From the cell containing the given text, extract its center point as (x, y) coordinate. 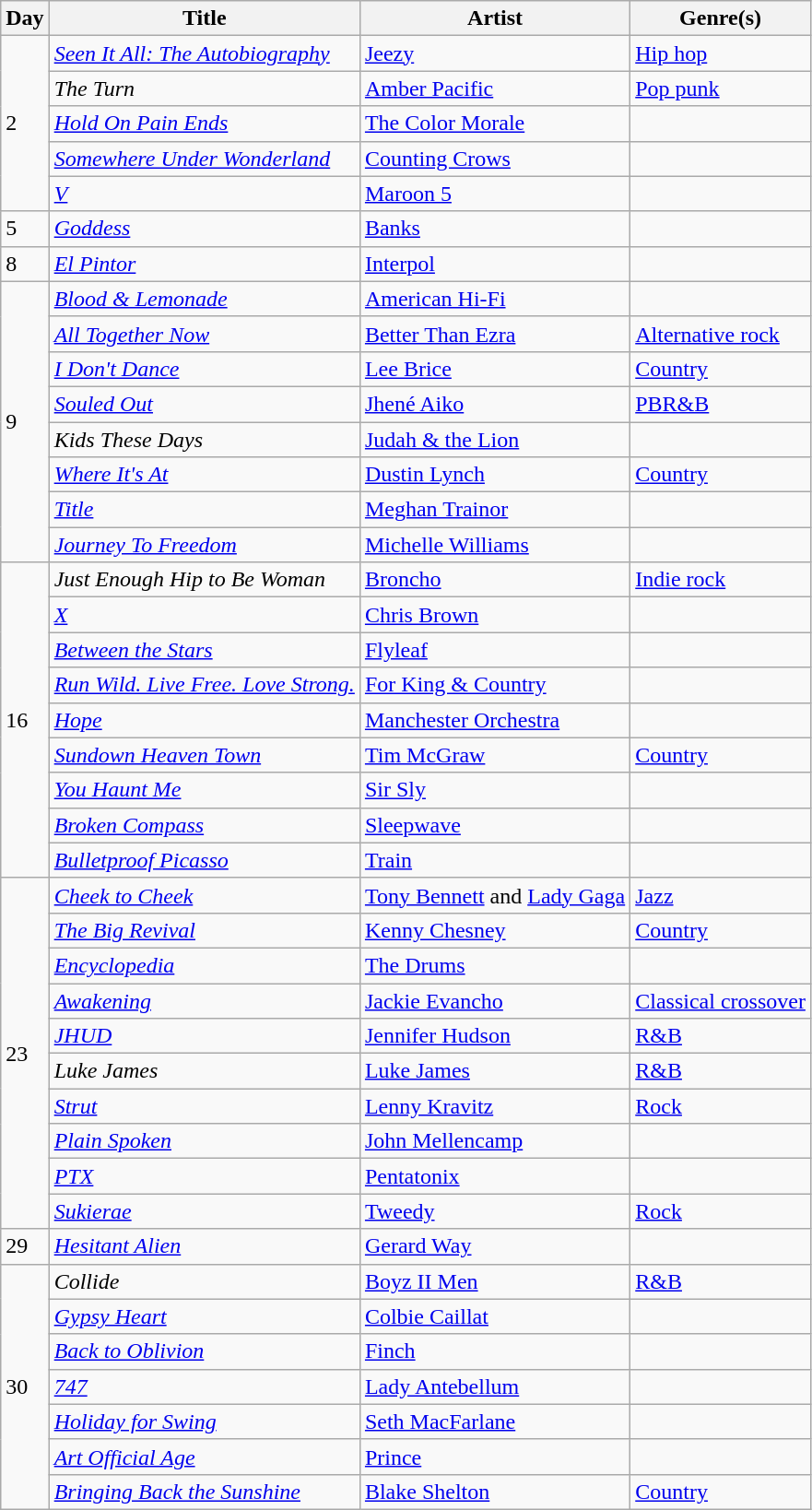
Chris Brown (494, 615)
Jackie Evancho (494, 1000)
Kids These Days (205, 440)
John Mellencamp (494, 1141)
Meghan Trainor (494, 510)
Finch (494, 1351)
Goddess (205, 229)
2 (25, 124)
Souled Out (205, 404)
Flyleaf (494, 650)
The Turn (205, 88)
Artist (494, 18)
Awakening (205, 1000)
Journey To Freedom (205, 545)
Broken Compass (205, 825)
El Pintor (205, 264)
Collide (205, 1281)
Day (25, 18)
All Together Now (205, 334)
Train (494, 860)
Classical crossover (721, 1000)
Just Enough Hip to Be Woman (205, 580)
Where It's At (205, 475)
Dustin Lynch (494, 475)
16 (25, 721)
The Color Morale (494, 124)
Back to Oblivion (205, 1351)
Jennifer Hudson (494, 1036)
Plain Spoken (205, 1141)
Better Than Ezra (494, 334)
Amber Pacific (494, 88)
Hold On Pain Ends (205, 124)
Jeezy (494, 53)
You Haunt Me (205, 790)
Hip hop (721, 53)
Somewhere Under Wonderland (205, 159)
Michelle Williams (494, 545)
Judah & the Lion (494, 440)
29 (25, 1246)
Strut (205, 1106)
Jhené Aiko (494, 404)
Seen It All: The Autobiography (205, 53)
The Big Revival (205, 930)
747 (205, 1386)
30 (25, 1386)
Bulletproof Picasso (205, 860)
PBR&B (721, 404)
I Don't Dance (205, 369)
Holiday for Swing (205, 1422)
Pop punk (721, 88)
9 (25, 421)
8 (25, 264)
Tim McGraw (494, 755)
Lenny Kravitz (494, 1106)
Kenny Chesney (494, 930)
JHUD (205, 1036)
Indie rock (721, 580)
Sleepwave (494, 825)
Between the Stars (205, 650)
Broncho (494, 580)
Prince (494, 1457)
X (205, 615)
Colbie Caillat (494, 1316)
Seth MacFarlane (494, 1422)
Lee Brice (494, 369)
Genre(s) (721, 18)
Cheek to Cheek (205, 895)
Gypsy Heart (205, 1316)
Sir Sly (494, 790)
Hesitant Alien (205, 1246)
For King & Country (494, 685)
Sukierae (205, 1211)
Counting Crows (494, 159)
V (205, 194)
Lady Antebellum (494, 1386)
American Hi-Fi (494, 299)
The Drums (494, 965)
Blake Shelton (494, 1492)
Interpol (494, 264)
5 (25, 229)
Pentatonix (494, 1176)
Maroon 5 (494, 194)
Gerard Way (494, 1246)
Encyclopedia (205, 965)
Manchester Orchestra (494, 720)
23 (25, 1053)
Banks (494, 229)
Jazz (721, 895)
Alternative rock (721, 334)
Run Wild. Live Free. Love Strong. (205, 685)
PTX (205, 1176)
Hope (205, 720)
Tweedy (494, 1211)
Bringing Back the Sunshine (205, 1492)
Art Official Age (205, 1457)
Sundown Heaven Town (205, 755)
Tony Bennett and Lady Gaga (494, 895)
Boyz II Men (494, 1281)
Blood & Lemonade (205, 299)
